Locate the cell with the specified text and output its (X, Y) center coordinate. 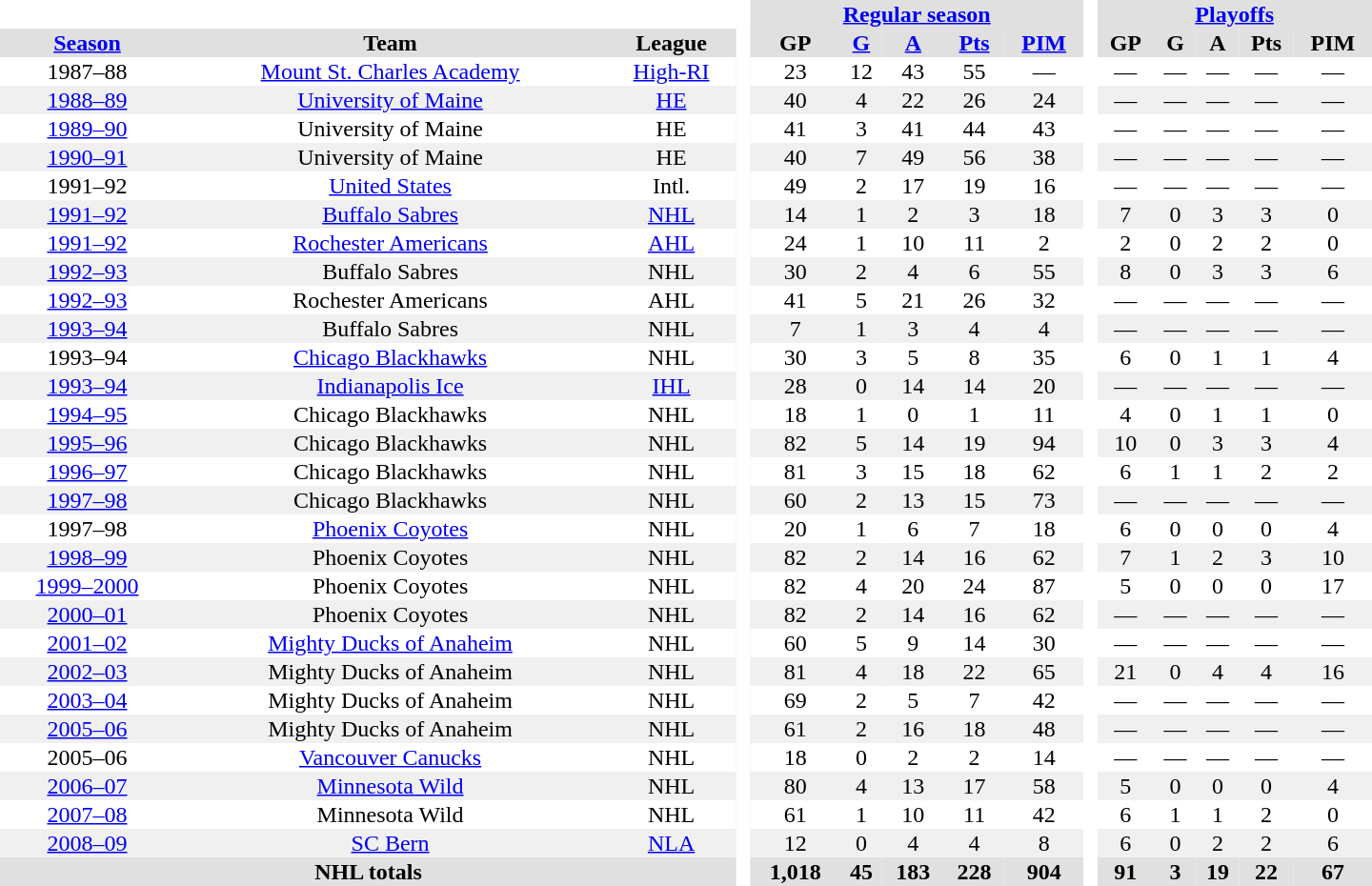
IHL (671, 386)
91 (1125, 872)
32 (1044, 300)
2001–02 (88, 643)
45 (861, 872)
Indianapolis Ice (391, 386)
80 (796, 786)
9 (913, 643)
1995–96 (88, 443)
Team (391, 43)
904 (1044, 872)
183 (913, 872)
Season (88, 43)
2007–08 (88, 815)
Mount St. Charles Academy (391, 71)
2006–07 (88, 786)
2008–09 (88, 843)
73 (1044, 500)
2002–03 (88, 672)
1987–88 (88, 71)
38 (1044, 157)
1989–90 (88, 129)
35 (1044, 357)
1994–95 (88, 414)
1,018 (796, 872)
SC Bern (391, 843)
Vancouver Canucks (391, 757)
69 (796, 700)
87 (1044, 586)
48 (1044, 729)
NHL totals (368, 872)
Playoffs (1235, 14)
94 (1044, 443)
1998–99 (88, 557)
2003–04 (88, 700)
Regular season (917, 14)
2000–01 (88, 614)
67 (1333, 872)
28 (796, 386)
44 (974, 129)
1996–97 (88, 472)
United States (391, 186)
1990–91 (88, 157)
58 (1044, 786)
23 (796, 71)
1999–2000 (88, 586)
56 (974, 157)
1988–89 (88, 100)
65 (1044, 672)
League (671, 43)
High-RI (671, 71)
NLA (671, 843)
Intl. (671, 186)
228 (974, 872)
